Provide the [X, Y] coordinate of the cell's center where the given text is located.  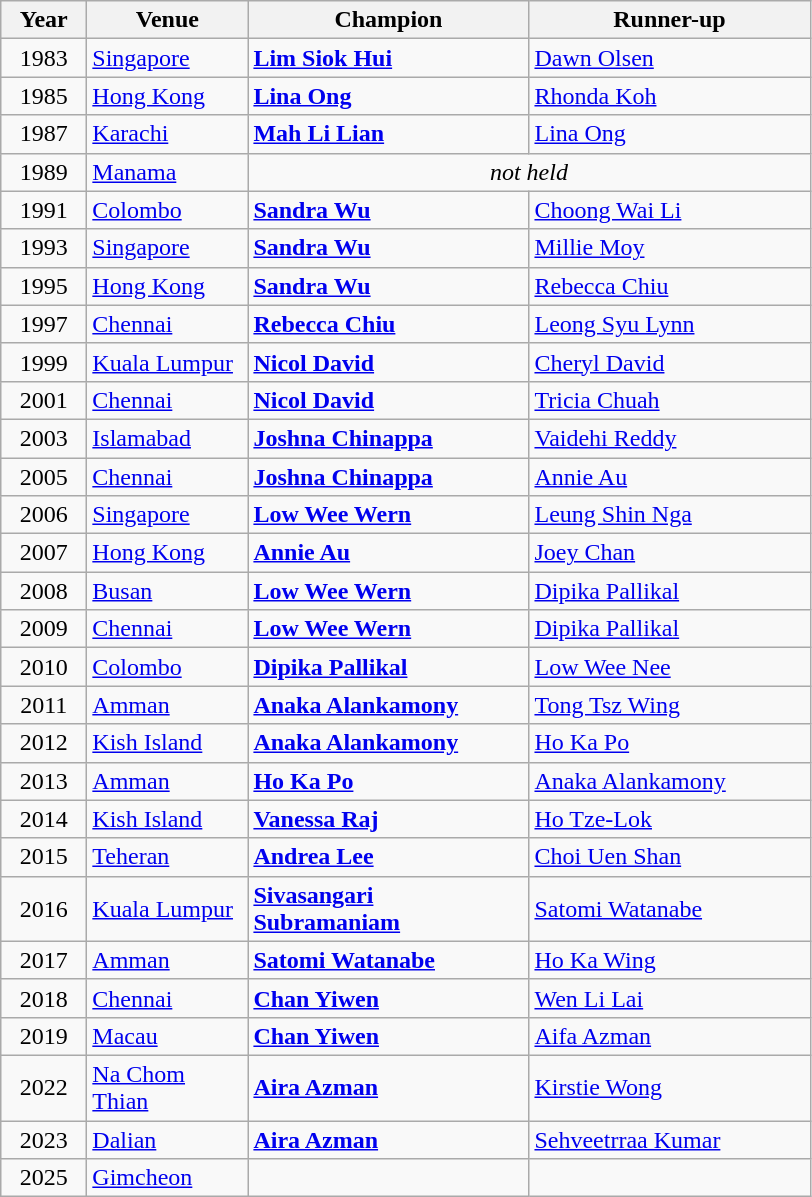
2003 [44, 438]
Vaidehi Reddy [670, 438]
Rhonda Koh [670, 96]
Karachi [168, 134]
2019 [44, 1036]
Dalian [168, 1139]
2011 [44, 705]
Busan [168, 591]
Andrea Lee [388, 857]
Cheryl David [670, 362]
2015 [44, 857]
Choi Uen Shan [670, 857]
2009 [44, 629]
Dawn Olsen [670, 58]
Gimcheon [168, 1178]
Manama [168, 172]
Ho Tze-Lok [670, 819]
2016 [44, 908]
Macau [168, 1036]
2008 [44, 591]
Venue [168, 20]
Lim Siok Hui [388, 58]
Mah Li Lian [388, 134]
2022 [44, 1088]
1991 [44, 210]
Low Wee Nee [670, 667]
Runner-up [670, 20]
Champion [388, 20]
1999 [44, 362]
2012 [44, 743]
Ho Ka Wing [670, 960]
Sehveetrraa Kumar [670, 1139]
1995 [44, 286]
Teheran [168, 857]
Millie Moy [670, 248]
Tong Tsz Wing [670, 705]
1989 [44, 172]
2018 [44, 998]
Tricia Chuah [670, 400]
Joey Chan [670, 553]
Na Chom Thian [168, 1088]
2014 [44, 819]
Sivasangari Subramaniam [388, 908]
Vanessa Raj [388, 819]
1985 [44, 96]
2010 [44, 667]
1987 [44, 134]
Aifa Azman [670, 1036]
1997 [44, 324]
2017 [44, 960]
Wen Li Lai [670, 998]
1983 [44, 58]
2006 [44, 515]
2025 [44, 1178]
2023 [44, 1139]
2007 [44, 553]
not held [529, 172]
1993 [44, 248]
2013 [44, 781]
2001 [44, 400]
Kirstie Wong [670, 1088]
Leung Shin Nga [670, 515]
Leong Syu Lynn [670, 324]
Year [44, 20]
2005 [44, 477]
Choong Wai Li [670, 210]
Islamabad [168, 438]
